Output the [x, y] coordinate of the center of the cell containing the given text.  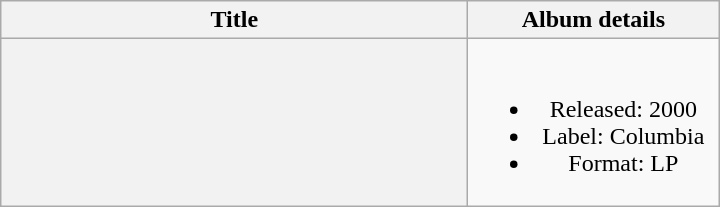
Released: 2000Label: ColumbiaFormat: LP [594, 122]
Title [234, 20]
Album details [594, 20]
